Return [X, Y] of the center of cell containing provided text 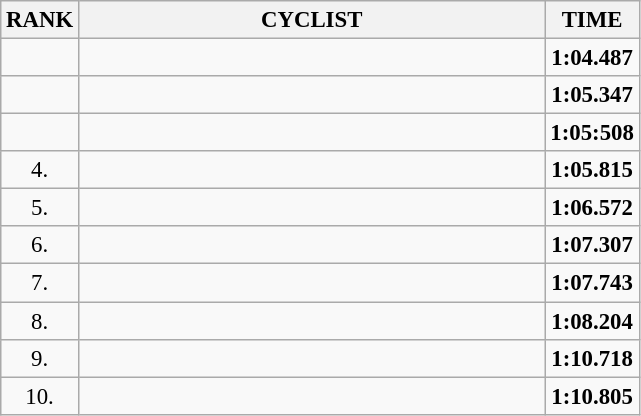
10. [40, 396]
CYCLIST [312, 20]
9. [40, 358]
1:08.204 [592, 321]
8. [40, 321]
RANK [40, 20]
1:07.307 [592, 245]
1:10.805 [592, 396]
1:05.347 [592, 95]
6. [40, 245]
4. [40, 170]
1:07.743 [592, 283]
1:04.487 [592, 58]
1:05.815 [592, 170]
7. [40, 283]
1:10.718 [592, 358]
1:06.572 [592, 208]
TIME [592, 20]
5. [40, 208]
1:05:508 [592, 133]
